For the text-containing cell, return its midpoint in (X, Y) coordinate format. 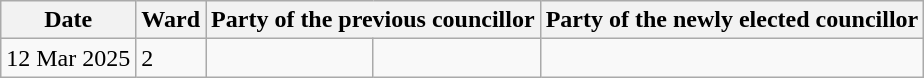
Party of the newly elected councillor (732, 20)
Date (68, 20)
2 (171, 58)
12 Mar 2025 (68, 58)
Party of the previous councillor (374, 20)
Ward (171, 20)
